Identify which cell holds the provided text, then report its [x, y] central coordinate. 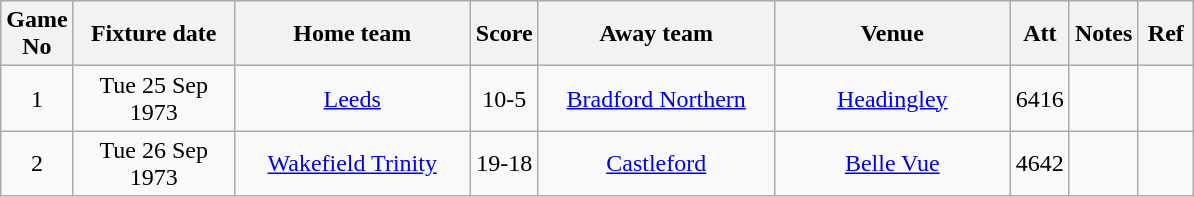
Home team [352, 34]
19-18 [504, 164]
Away team [656, 34]
2 [37, 164]
Notes [1103, 34]
6416 [1040, 98]
Wakefield Trinity [352, 164]
Bradford Northern [656, 98]
Castleford [656, 164]
Tue 25 Sep 1973 [154, 98]
Att [1040, 34]
Venue [892, 34]
4642 [1040, 164]
Score [504, 34]
Headingley [892, 98]
1 [37, 98]
Leeds [352, 98]
10-5 [504, 98]
Belle Vue [892, 164]
Tue 26 Sep 1973 [154, 164]
Game No [37, 34]
Fixture date [154, 34]
Ref [1166, 34]
